Extract the [x, y] coordinate from the center of the cell holding the provided text.  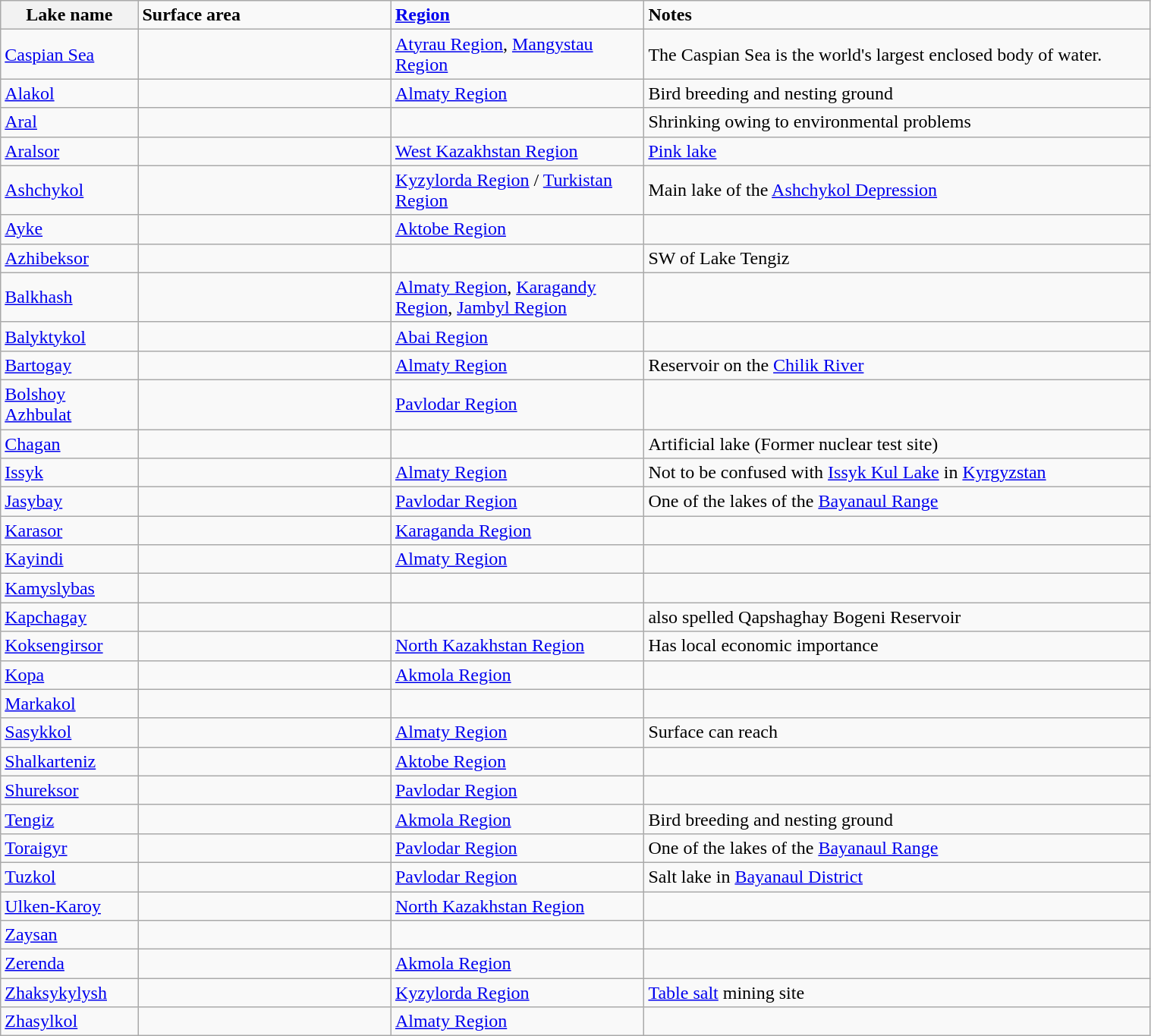
The Caspian Sea is the world's largest enclosed body of water. [897, 55]
Markakol [70, 704]
Zhaksykylysh [70, 993]
Chagan [70, 444]
Karaganda Region [517, 531]
Almaty Region, Karagandy Region, Jambyl Region [517, 298]
Kyzylorda Region [517, 993]
Table salt mining site [897, 993]
Main lake of the Ashchykol Depression [897, 190]
Aralsor [70, 151]
Ashchykol [70, 190]
Kamyslybas [70, 588]
Bolshoy Azhbulat [70, 404]
Zhasylkol [70, 1022]
Surface area [265, 15]
Kyzylorda Region / Turkistan Region [517, 190]
Ayke [70, 229]
Has local economic importance [897, 646]
Toraigyr [70, 848]
Koksengirsor [70, 646]
Tengiz [70, 819]
Tuzkol [70, 877]
Jasybay [70, 502]
Kopa [70, 675]
Reservoir on the Chilik River [897, 365]
Artificial lake (Former nuclear test site) [897, 444]
Notes [897, 15]
Salt lake in Bayanaul District [897, 877]
Azhibeksor [70, 258]
Zerenda [70, 964]
Lake name [70, 15]
also spelled Qapshaghay Bogeni Reservoir [897, 617]
Bartogay [70, 365]
Sasykkol [70, 732]
Balkhash [70, 298]
West Kazakhstan Region [517, 151]
Kayindi [70, 559]
Shureksor [70, 790]
Balyktykol [70, 336]
Alakol [70, 93]
Zaysan [70, 935]
SW of Lake Tengiz [897, 258]
Shalkarteniz [70, 761]
Kapchagay [70, 617]
Aral [70, 122]
Ulken-Karoy [70, 905]
Pink lake [897, 151]
Issyk [70, 473]
Atyrau Region, Mangystau Region [517, 55]
Abai Region [517, 336]
Region [517, 15]
Shrinking owing to environmental problems [897, 122]
Surface can reach [897, 732]
Not to be confused with Issyk Kul Lake in Kyrgyzstan [897, 473]
Karasor [70, 531]
Caspian Sea [70, 55]
